Scan for the cell matching the given text and deliver its [x, y] coordinate at center. 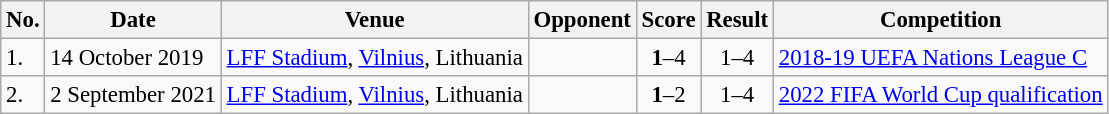
Venue [374, 20]
Competition [940, 20]
Result [738, 20]
2 September 2021 [133, 95]
2. [23, 95]
Opponent [582, 20]
2022 FIFA World Cup qualification [940, 95]
2018-19 UEFA Nations League C [940, 58]
Score [668, 20]
1. [23, 58]
No. [23, 20]
1–2 [668, 95]
Date [133, 20]
14 October 2019 [133, 58]
